Identify which cell holds the provided text, then report its [X, Y] central coordinate. 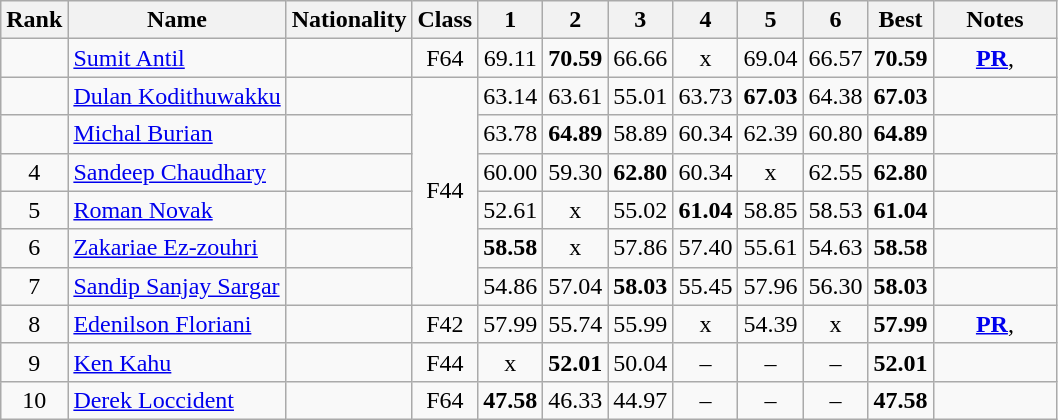
7 [34, 286]
62.55 [836, 172]
54.86 [510, 286]
57.04 [576, 286]
55.99 [640, 324]
54.63 [836, 248]
Name [177, 20]
55.74 [576, 324]
8 [34, 324]
60.80 [836, 134]
64.38 [836, 96]
Sandeep Chaudhary [177, 172]
62.39 [770, 134]
63.78 [510, 134]
58.89 [640, 134]
55.01 [640, 96]
58.53 [836, 210]
Zakariae Ez-zouhri [177, 248]
Michal Burian [177, 134]
2 [576, 20]
Best [900, 20]
9 [34, 362]
52.61 [510, 210]
69.04 [770, 58]
Rank [34, 20]
44.97 [640, 400]
63.61 [576, 96]
57.86 [640, 248]
Sandip Sanjay Sargar [177, 286]
60.00 [510, 172]
Roman Novak [177, 210]
3 [640, 20]
54.39 [770, 324]
50.04 [640, 362]
55.02 [640, 210]
55.45 [706, 286]
10 [34, 400]
1 [510, 20]
63.14 [510, 96]
69.11 [510, 58]
58.85 [770, 210]
Notes [995, 20]
F42 [445, 324]
Sumit Antil [177, 58]
57.96 [770, 286]
Class [445, 20]
55.61 [770, 248]
59.30 [576, 172]
66.57 [836, 58]
Edenilson Floriani [177, 324]
Derek Loccident [177, 400]
Dulan Kodithuwakku [177, 96]
57.40 [706, 248]
56.30 [836, 286]
Nationality [349, 20]
63.73 [706, 96]
46.33 [576, 400]
Ken Kahu [177, 362]
66.66 [640, 58]
